Locate the cell with the specified text and output its (X, Y) center coordinate. 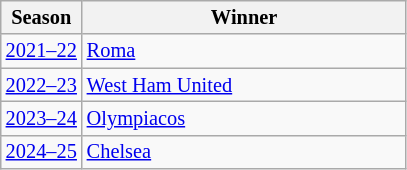
2024–25 (42, 152)
2022–23 (42, 85)
Roma (244, 51)
2023–24 (42, 119)
West Ham United (244, 85)
2021–22 (42, 51)
Season (42, 18)
Winner (244, 18)
Olympiacos (244, 119)
Chelsea (244, 152)
